Locate the cell with the specified text and output its (X, Y) center coordinate. 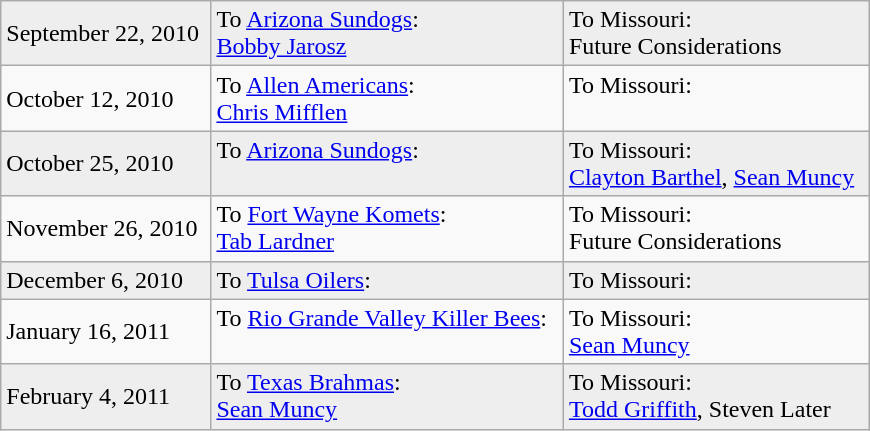
November 26, 2010 (106, 228)
To Rio Grande Valley Killer Bees: (387, 332)
December 6, 2010 (106, 280)
To Tulsa Oilers: (387, 280)
September 22, 2010 (106, 34)
February 4, 2011 (106, 396)
To Missouri: Clayton Barthel, Sean Muncy (716, 164)
To Arizona Sundogs: Bobby Jarosz (387, 34)
To Texas Brahmas: Sean Muncy (387, 396)
To Allen Americans: Chris Mifflen (387, 98)
To Fort Wayne Komets: Tab Lardner (387, 228)
To Missouri: Todd Griffith, Steven Later (716, 396)
January 16, 2011 (106, 332)
October 25, 2010 (106, 164)
To Missouri: Sean Muncy (716, 332)
October 12, 2010 (106, 98)
To Arizona Sundogs: (387, 164)
